Capture the cell that displays the provided text and extract its (x, y) central coordinate. 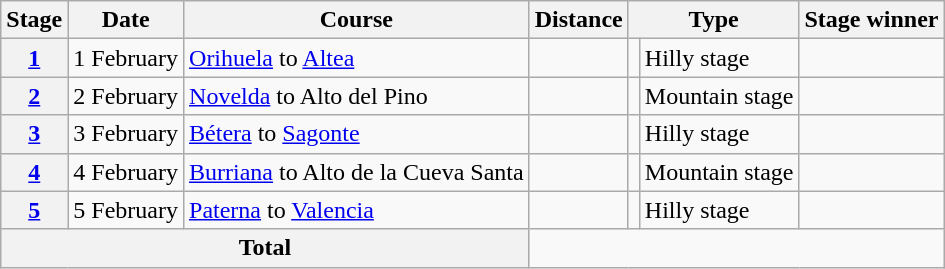
Bétera to Sagonte (357, 134)
1 February (126, 58)
4 February (126, 172)
4 (34, 172)
Orihuela to Altea (357, 58)
3 (34, 134)
Paterna to Valencia (357, 210)
2 (34, 96)
Course (357, 20)
Burriana to Alto de la Cueva Santa (357, 172)
Total (265, 248)
Stage (34, 20)
1 (34, 58)
5 February (126, 210)
Type (714, 20)
Stage winner (872, 20)
3 February (126, 134)
Date (126, 20)
2 February (126, 96)
Distance (578, 20)
Novelda to Alto del Pino (357, 96)
5 (34, 210)
